For the text-containing cell, return its midpoint in [x, y] coordinate format. 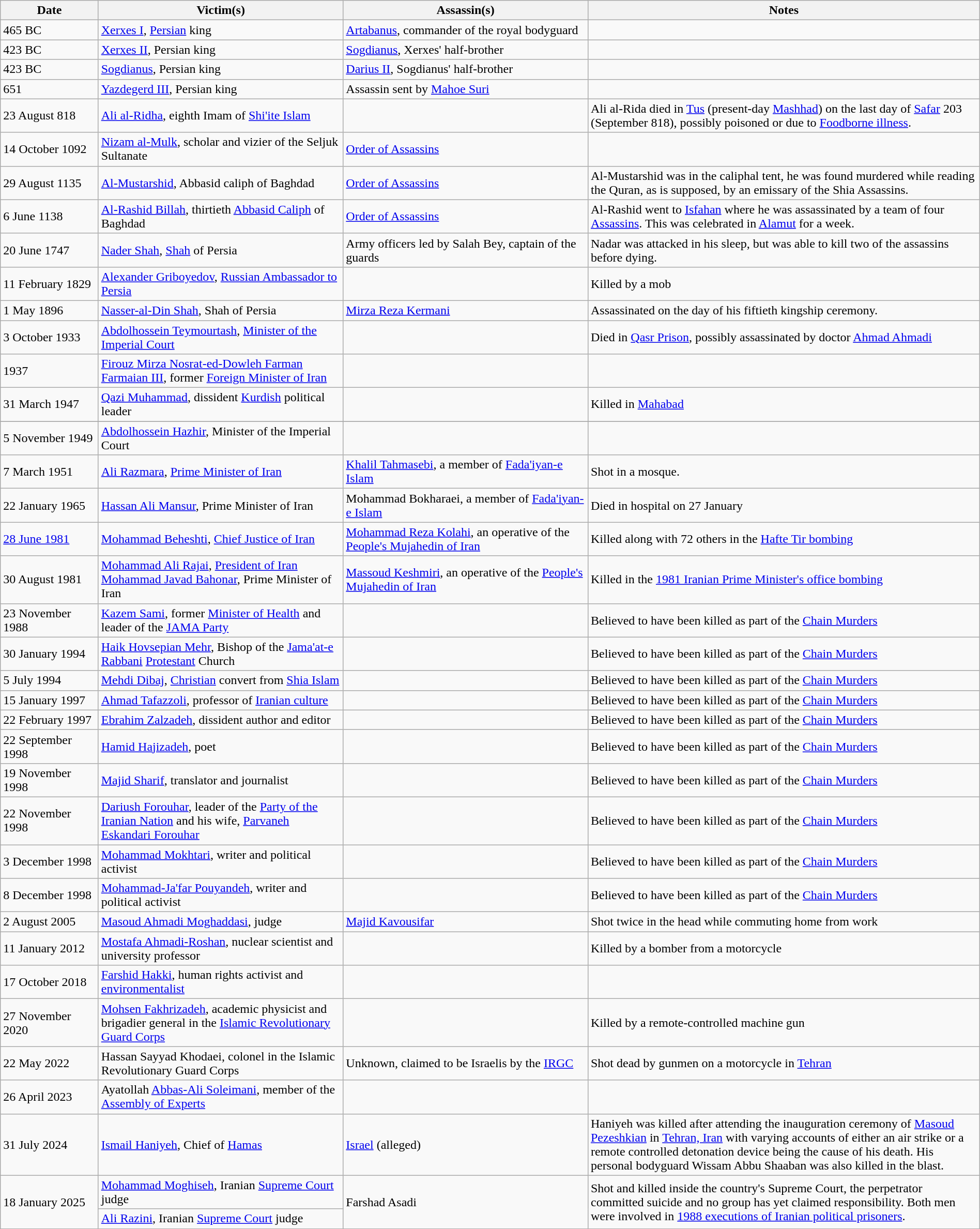
Sogdianus, Persian king [221, 69]
2 August 2005 [50, 922]
Dariush Forouhar, leader of the Party of the Iranian Nation and his wife, Parvaneh Eskandari Forouhar [221, 821]
Assassin sent by Mahoe Suri [466, 89]
18 January 2025 [50, 1202]
Massoud Keshmiri, an operative of the People's Mujahedin of Iran [466, 580]
26 April 2023 [50, 1097]
27 November 2020 [50, 1023]
Hassan Sayyad Khodaei, colonel in the Islamic Revolutionary Guard Corps [221, 1063]
Mohammad Moghiseh, Iranian Supreme Court judge [221, 1192]
Nadar was attacked in his sleep, but was able to kill two of the assassins before dying. [784, 250]
Killed in the 1981 Iranian Prime Minister's office bombing [784, 580]
Nasser-al-Din Shah, Shah of Persia [221, 310]
8 December 1998 [50, 896]
Died in hospital on 27 January [784, 506]
Mostafa Ahmadi-Roshan, nuclear scientist and university professor [221, 948]
Mehdi Dibaj, Christian convert from Shia Islam [221, 680]
Xerxes II, Persian king [221, 50]
Farshad Asadi [466, 1202]
Yazdegerd III, Persian king [221, 89]
11 January 2012 [50, 948]
Assassinated on the day of his fiftieth kingship ceremony. [784, 310]
Artabanus, commander of the royal bodyguard [466, 30]
Majid Sharif, translator and journalist [221, 780]
Qazi Muhammad, dissident Kurdish political leader [221, 404]
Al-Rashid Billah, thirtieth Abbasid Caliph of Baghdad [221, 216]
Ebrahim Zalzadeh, dissident author and editor [221, 720]
Ali Razmara, Prime Minister of Iran [221, 472]
Hamid Hajizadeh, poet [221, 747]
Shot dead by gunmen on a motorcycle in Tehran [784, 1063]
Ali al-Rida died in Tus (present-day Mashhad) on the last day of Safar 203 (September 818), possibly poisoned or due to Foodborne illness. [784, 116]
30 August 1981 [50, 580]
5 July 1994 [50, 680]
19 November 1998 [50, 780]
Al-Mustarshid was in the caliphal tent, he was found murdered while reading the Quran, as is supposed, by an emissary of the Shia Assassins. [784, 183]
Alexander Griboyedov, Russian Ambassador to Persia [221, 283]
Firouz Mirza Nosrat-ed-Dowleh Farman Farmaian III, former Foreign Minister of Iran [221, 371]
17 October 2018 [50, 982]
651 [50, 89]
Date [50, 10]
7 March 1951 [50, 472]
20 June 1747 [50, 250]
30 January 1994 [50, 654]
15 January 1997 [50, 700]
Ayatollah Abbas-Ali Soleimani, member of the Assembly of Experts [221, 1097]
Abdolhossein Hazhir, Minister of the Imperial Court [221, 438]
22 November 1998 [50, 821]
Khalil Tahmasebi, a member of Fada'iyan-e Islam [466, 472]
Sogdianus, Xerxes' half-brother [466, 50]
Ahmad Tafazzoli, professor of Iranian culture [221, 700]
Mohammad Bokharaei, a member of Fada'iyan-e Islam [466, 506]
5 November 1949 [50, 438]
Mohammad Reza Kolahi, an operative of the People's Mujahedin of Iran [466, 539]
Died in Qasr Prison, possibly assassinated by doctor Ahmad Ahmadi [784, 337]
Ismail Haniyeh, Chief of Hamas [221, 1145]
Killed by a remote-controlled machine gun [784, 1023]
Mohammad Beheshti, Chief Justice of Iran [221, 539]
6 June 1138 [50, 216]
Abdolhossein Teymourtash, Minister of the Imperial Court [221, 337]
Mohammad-Ja'far Pouyandeh, writer and political activist [221, 896]
14 October 1092 [50, 149]
Haik Hovsepian Mehr, Bishop of the Jama'at-e Rabbani Protestant Church [221, 654]
Al-Rashid went to Isfahan where he was assassinated by a team of four Assassins. This was celebrated in Alamut for a week. [784, 216]
Victim(s) [221, 10]
Mohammad Mokhtari, writer and political activist [221, 861]
Shot in a mosque. [784, 472]
Mohsen Fakhrizadeh, academic physicist and brigadier general in the Islamic Revolutionary Guard Corps [221, 1023]
465 BC [50, 30]
Nader Shah, Shah of Persia [221, 250]
Kazem Sami, former Minister of Health and leader of the JAMA Party [221, 620]
Killed along with 72 others in the Hafte Tir bombing [784, 539]
22 February 1997 [50, 720]
31 March 1947 [50, 404]
22 September 1998 [50, 747]
Majid Kavousifar [466, 922]
Israel (alleged) [466, 1145]
Masoud Ahmadi Moghaddasi, judge [221, 922]
Farshid Hakki, human rights activist and environmentalist [221, 982]
Hassan Ali Mansur, Prime Minister of Iran [221, 506]
11 February 1829 [50, 283]
Mohammad Ali Rajai, President of IranMohammad Javad Bahonar, Prime Minister of Iran [221, 580]
Assassin(s) [466, 10]
3 December 1998 [50, 861]
22 January 1965 [50, 506]
31 July 2024 [50, 1145]
3 October 1933 [50, 337]
28 June 1981 [50, 539]
Shot twice in the head while commuting home from work [784, 922]
23 August 818 [50, 116]
Xerxes I, Persian king [221, 30]
Ali Razini, Iranian Supreme Court judge [221, 1219]
Mirza Reza Kermani [466, 310]
22 May 2022 [50, 1063]
Unknown, claimed to be Israelis by the IRGC [466, 1063]
Notes [784, 10]
Ali al-Ridha, eighth Imam of Shi'ite Islam [221, 116]
29 August 1135 [50, 183]
Darius II, Sogdianus' half-brother [466, 69]
Nizam al-Mulk, scholar and vizier of the Seljuk Sultanate [221, 149]
23 November 1988 [50, 620]
Army officers led by Salah Bey, captain of the guards [466, 250]
Al-Mustarshid, Abbasid caliph of Baghdad [221, 183]
1937 [50, 371]
1 May 1896 [50, 310]
Killed by a bomber from a motorcycle [784, 948]
Killed by a mob [784, 283]
Killed in Mahabad [784, 404]
